Find where the given text appears and provide that cell's center as [x, y] coordinate. 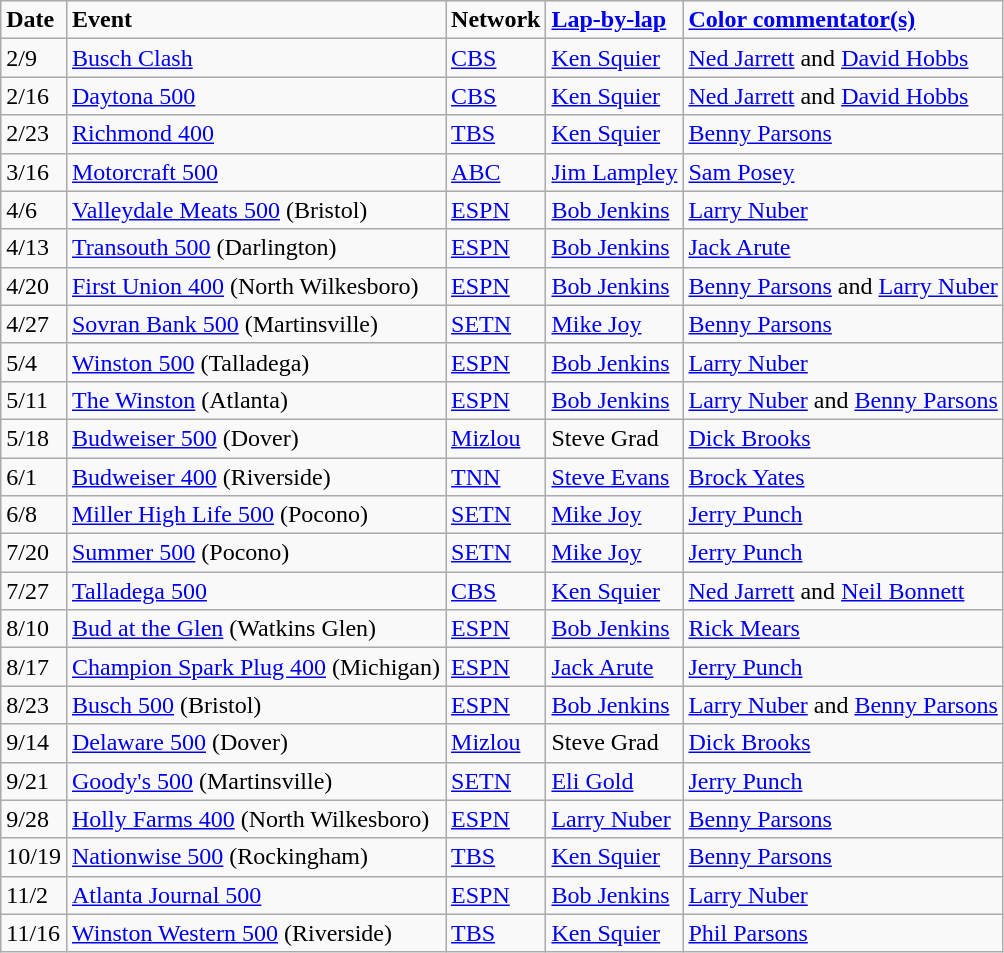
Benny Parsons and Larry Nuber [843, 286]
8/17 [34, 667]
Sovran Bank 500 (Martinsville) [256, 324]
4/27 [34, 324]
5/18 [34, 438]
Ned Jarrett and Neil Bonnett [843, 591]
9/28 [34, 819]
Busch 500 (Bristol) [256, 705]
7/27 [34, 591]
Lap-by-lap [614, 20]
The Winston (Atlanta) [256, 400]
Eli Gold [614, 781]
8/23 [34, 705]
Date [34, 20]
4/6 [34, 210]
Phil Parsons [843, 933]
2/16 [34, 96]
Winston Western 500 (Riverside) [256, 933]
Atlanta Journal 500 [256, 895]
First Union 400 (North Wilkesboro) [256, 286]
Sam Posey [843, 172]
Budweiser 500 (Dover) [256, 438]
10/19 [34, 857]
11/2 [34, 895]
4/20 [34, 286]
ABC [496, 172]
Richmond 400 [256, 134]
Steve Evans [614, 477]
Talladega 500 [256, 591]
Brock Yates [843, 477]
Champion Spark Plug 400 (Michigan) [256, 667]
Motorcraft 500 [256, 172]
3/16 [34, 172]
Busch Clash [256, 58]
8/10 [34, 629]
Valleydale Meats 500 (Bristol) [256, 210]
Color commentator(s) [843, 20]
5/4 [34, 362]
Daytona 500 [256, 96]
Delaware 500 (Dover) [256, 743]
6/8 [34, 515]
11/16 [34, 933]
Goody's 500 (Martinsville) [256, 781]
Summer 500 (Pocono) [256, 553]
Bud at the Glen (Watkins Glen) [256, 629]
Budweiser 400 (Riverside) [256, 477]
Network [496, 20]
TNN [496, 477]
5/11 [34, 400]
Nationwise 500 (Rockingham) [256, 857]
9/14 [34, 743]
Rick Mears [843, 629]
Transouth 500 (Darlington) [256, 248]
2/23 [34, 134]
Jim Lampley [614, 172]
Winston 500 (Talladega) [256, 362]
2/9 [34, 58]
Event [256, 20]
4/13 [34, 248]
9/21 [34, 781]
7/20 [34, 553]
Holly Farms 400 (North Wilkesboro) [256, 819]
Miller High Life 500 (Pocono) [256, 515]
6/1 [34, 477]
